Determine the [X, Y] coordinate at the center of the cell enclosing the given text.  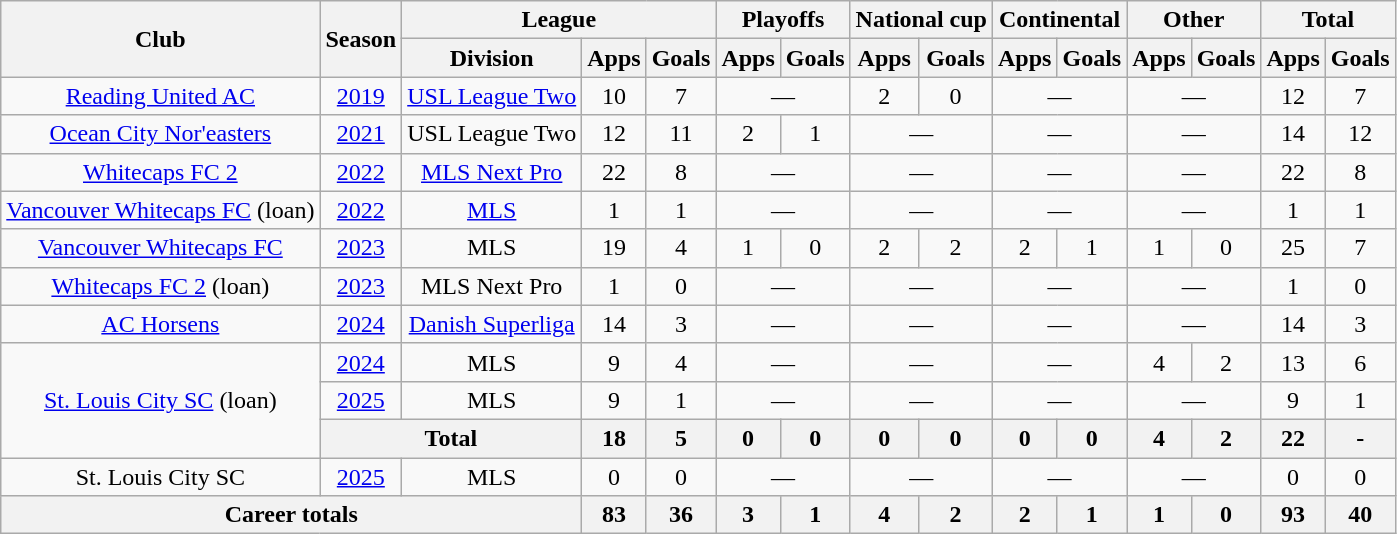
83 [614, 515]
St. Louis City SC [160, 477]
Career totals [292, 515]
- [1360, 438]
Club [160, 39]
5 [681, 438]
2021 [361, 134]
Whitecaps FC 2 (loan) [160, 286]
36 [681, 515]
Other [1194, 20]
Continental [1060, 20]
Division [492, 58]
93 [1293, 515]
2019 [361, 96]
40 [1360, 515]
Vancouver Whitecaps FC (loan) [160, 210]
13 [1293, 362]
Playoffs [783, 20]
National cup [921, 20]
Vancouver Whitecaps FC [160, 248]
Reading United AC [160, 96]
10 [614, 96]
St. Louis City SC (loan) [160, 400]
18 [614, 438]
11 [681, 134]
6 [1360, 362]
Whitecaps FC 2 [160, 172]
19 [614, 248]
Ocean City Nor'easters [160, 134]
League [559, 20]
AC Horsens [160, 324]
Danish Superliga [492, 324]
Season [361, 39]
25 [1293, 248]
